Find where the given text appears and provide that cell's center as [X, Y] coordinate. 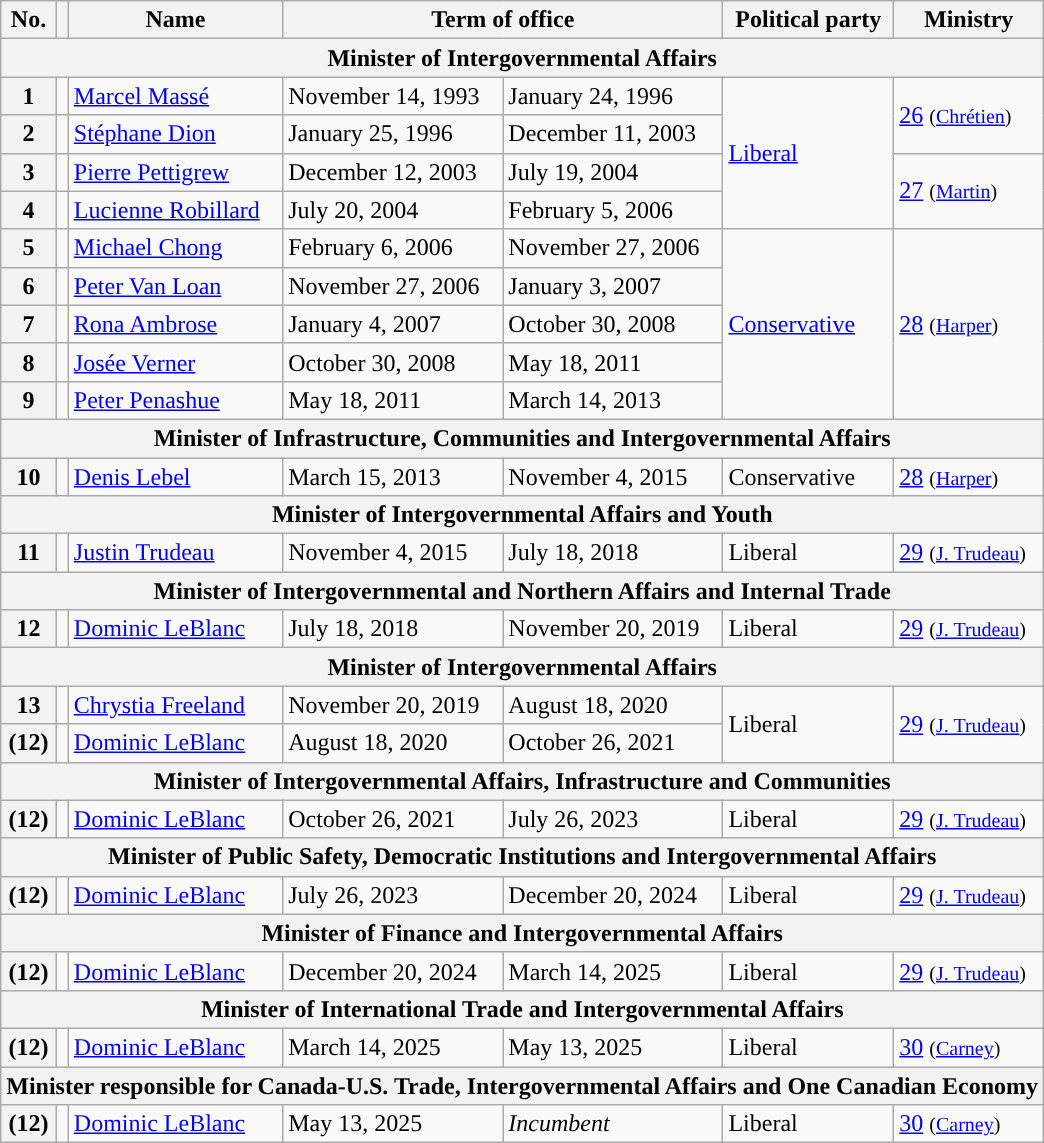
Minister of Finance and Intergovernmental Affairs [522, 933]
Minister of International Trade and Intergovernmental Affairs [522, 1009]
Name [175, 20]
Josée Verner [175, 362]
Rona Ambrose [175, 324]
March 15, 2013 [393, 477]
1 [29, 96]
Ministry [969, 20]
Pierre Pettigrew [175, 172]
6 [29, 286]
5 [29, 248]
December 12, 2003 [393, 172]
Political party [808, 20]
Chrystia Freeland [175, 705]
Minister of Infrastructure, Communities and Intergovernmental Affairs [522, 438]
November 14, 1993 [393, 96]
January 3, 2007 [613, 286]
Lucienne Robillard [175, 210]
Justin Trudeau [175, 553]
8 [29, 362]
Peter Van Loan [175, 286]
Michael Chong [175, 248]
January 24, 1996 [613, 96]
13 [29, 705]
11 [29, 553]
Minister responsible for Canada-U.S. Trade, Intergovernmental Affairs and One Canadian Economy [522, 1085]
July 19, 2004 [613, 172]
March 14, 2013 [613, 400]
3 [29, 172]
January 4, 2007 [393, 324]
Peter Penashue [175, 400]
2 [29, 134]
Minister of Intergovernmental Affairs and Youth [522, 515]
Minister of Intergovernmental and Northern Affairs and Internal Trade [522, 591]
July 20, 2004 [393, 210]
Incumbent [613, 1124]
26 (Chrétien) [969, 115]
Minister of Public Safety, Democratic Institutions and Intergovernmental Affairs [522, 857]
Term of office [503, 20]
February 6, 2006 [393, 248]
10 [29, 477]
12 [29, 629]
Denis Lebel [175, 477]
Minister of Intergovernmental Affairs, Infrastructure and Communities [522, 781]
Stéphane Dion [175, 134]
4 [29, 210]
7 [29, 324]
February 5, 2006 [613, 210]
Marcel Massé [175, 96]
January 25, 1996 [393, 134]
No. [29, 20]
9 [29, 400]
December 11, 2003 [613, 134]
27 (Martin) [969, 191]
